Capture the cell that displays the provided text and extract its [X, Y] central coordinate. 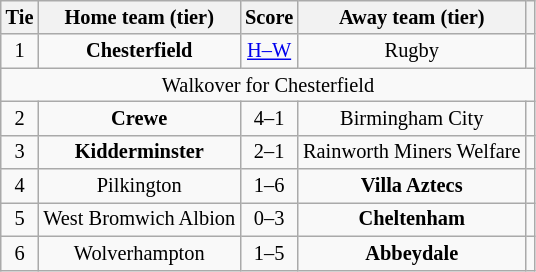
Away team (tier) [412, 17]
Rugby [412, 51]
Villa Aztecs [412, 186]
4 [20, 186]
Pilkington [139, 186]
4–1 [269, 118]
2 [20, 118]
Wolverhampton [139, 253]
Rainworth Miners Welfare [412, 152]
1 [20, 51]
West Bromwich Albion [139, 219]
5 [20, 219]
Tie [20, 17]
Chesterfield [139, 51]
Crewe [139, 118]
1–6 [269, 186]
0–3 [269, 219]
Cheltenham [412, 219]
6 [20, 253]
H–W [269, 51]
Walkover for Chesterfield [268, 85]
Abbeydale [412, 253]
Score [269, 17]
Birmingham City [412, 118]
2–1 [269, 152]
Kidderminster [139, 152]
1–5 [269, 253]
3 [20, 152]
Home team (tier) [139, 17]
